Determine the (X, Y) coordinate at the center of the cell enclosing the given text.  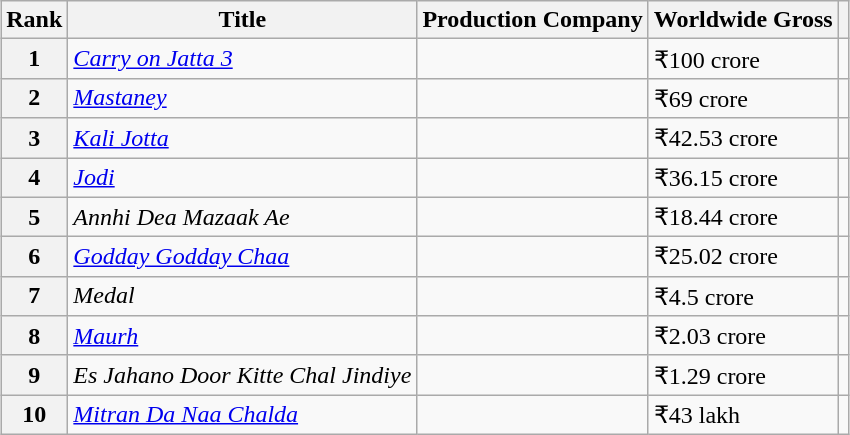
₹42.53 crore (743, 138)
Production Company (532, 20)
6 (34, 257)
Godday Godday Chaa (242, 257)
₹4.5 crore (743, 296)
Mastaney (242, 98)
₹1.29 crore (743, 375)
4 (34, 178)
Mitran Da Naa Chalda (242, 415)
₹43 lakh (743, 415)
₹25.02 crore (743, 257)
3 (34, 138)
5 (34, 217)
7 (34, 296)
Annhi Dea Mazaak Ae (242, 217)
8 (34, 336)
Es Jahano Door Kitte Chal Jindiye (242, 375)
Carry on Jatta 3 (242, 59)
Kali Jotta (242, 138)
Rank (34, 20)
9 (34, 375)
1 (34, 59)
₹18.44 crore (743, 217)
Medal (242, 296)
Jodi (242, 178)
₹69 crore (743, 98)
₹2.03 crore (743, 336)
2 (34, 98)
10 (34, 415)
₹36.15 crore (743, 178)
Title (242, 20)
Worldwide Gross (743, 20)
Maurh (242, 336)
₹100 crore (743, 59)
